Provide the [X, Y] coordinate of the cell's center where the given text is located.  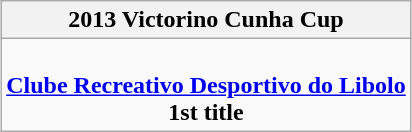
2013 Victorino Cunha Cup [206, 20]
Clube Recreativo Desportivo do Libolo1st title [206, 85]
